Search for the cell housing the specified text and yield its [X, Y] center coordinate. 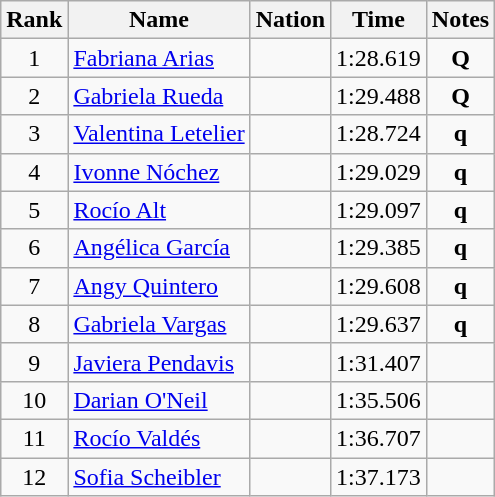
Rank [34, 20]
1 [34, 58]
Gabriela Vargas [159, 324]
Angy Quintero [159, 286]
Time [379, 20]
1:29.608 [379, 286]
Gabriela Rueda [159, 96]
2 [34, 96]
Sofia Scheibler [159, 477]
1:29.488 [379, 96]
3 [34, 134]
1:29.029 [379, 172]
7 [34, 286]
1:29.385 [379, 248]
1:29.637 [379, 324]
Angélica García [159, 248]
11 [34, 438]
1:36.707 [379, 438]
Rocío Valdés [159, 438]
5 [34, 210]
4 [34, 172]
1:37.173 [379, 477]
1:29.097 [379, 210]
6 [34, 248]
1:28.619 [379, 58]
Nation [290, 20]
10 [34, 400]
Darian O'Neil [159, 400]
12 [34, 477]
Ivonne Nóchez [159, 172]
1:31.407 [379, 362]
Valentina Letelier [159, 134]
Rocío Alt [159, 210]
Fabriana Arias [159, 58]
Javiera Pendavis [159, 362]
1:28.724 [379, 134]
8 [34, 324]
Notes [460, 20]
Name [159, 20]
9 [34, 362]
1:35.506 [379, 400]
